Locate the cell with the specified text and output its (X, Y) center coordinate. 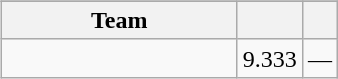
— (320, 58)
9.333 (270, 58)
Team (119, 20)
